Scan for the cell matching the given text and deliver its [x, y] coordinate at center. 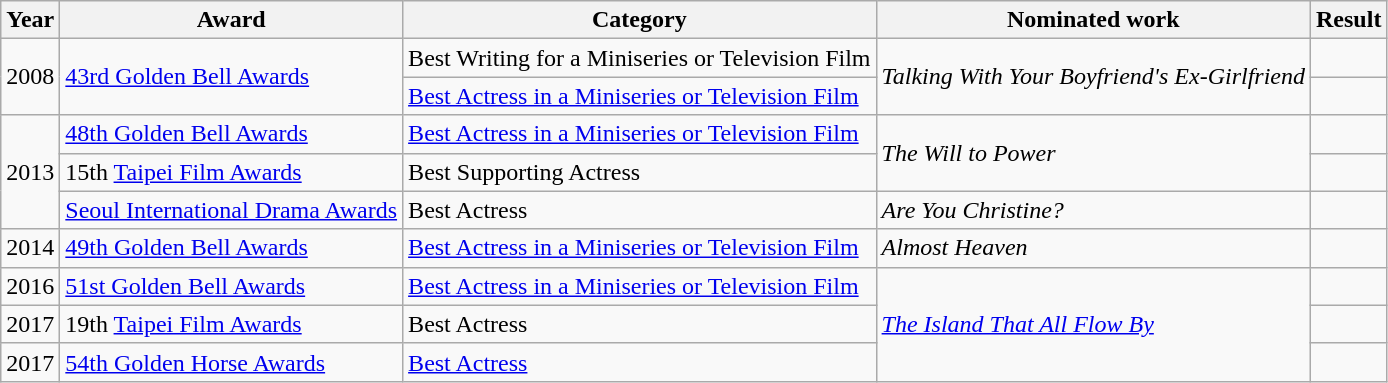
Best Writing for a Miniseries or Television Film [640, 58]
Result [1349, 20]
Year [30, 20]
51st Golden Bell Awards [232, 286]
2016 [30, 286]
2013 [30, 172]
48th Golden Bell Awards [232, 134]
Almost Heaven [1093, 248]
49th Golden Bell Awards [232, 248]
Talking With Your Boyfriend's Ex-Girlfriend [1093, 77]
The Island That All Flow By [1093, 324]
Category [640, 20]
2008 [30, 77]
The Will to Power [1093, 153]
Are You Christine? [1093, 210]
2014 [30, 248]
43rd Golden Bell Awards [232, 77]
Nominated work [1093, 20]
15th Taipei Film Awards [232, 172]
Seoul International Drama Awards [232, 210]
19th Taipei Film Awards [232, 324]
Award [232, 20]
54th Golden Horse Awards [232, 362]
Best Supporting Actress [640, 172]
